Identify which cell holds the provided text, then report its [X, Y] central coordinate. 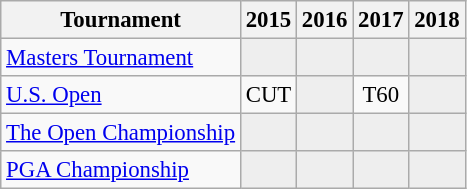
Tournament [121, 20]
2015 [268, 20]
CUT [268, 95]
PGA Championship [121, 170]
The Open Championship [121, 133]
T60 [381, 95]
U.S. Open [121, 95]
2018 [437, 20]
2017 [381, 20]
Masters Tournament [121, 58]
2016 [325, 20]
